Capture the cell that displays the provided text and extract its [x, y] central coordinate. 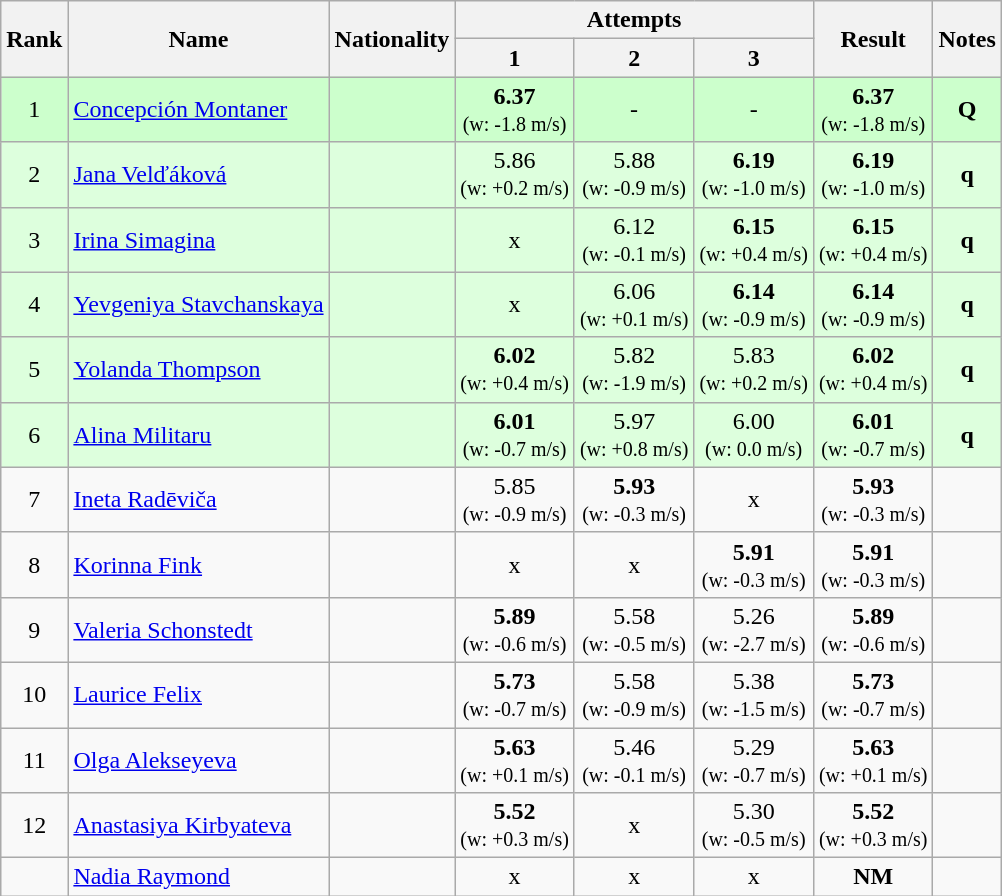
Notes [967, 39]
6.12(w: -0.1 m/s) [634, 240]
6.01 (w: -0.7 m/s) [873, 434]
5.52(w: +0.3 m/s) [515, 826]
10 [34, 694]
6.15 (w: +0.4 m/s) [873, 240]
6.02 (w: +0.4 m/s) [873, 370]
Irina Simagina [198, 240]
5.30(w: -0.5 m/s) [754, 826]
Ineta Radēviča [198, 500]
6.19(w: -1.0 m/s) [754, 174]
5.89 (w: -0.6 m/s) [873, 630]
Result [873, 39]
11 [34, 760]
5.83(w: +0.2 m/s) [754, 370]
Valeria Schonstedt [198, 630]
6.14(w: -0.9 m/s) [754, 304]
6.19 (w: -1.0 m/s) [873, 174]
5.93(w: -0.3 m/s) [634, 500]
Olga Alekseyeva [198, 760]
5.73(w: -0.7 m/s) [515, 694]
6.14 (w: -0.9 m/s) [873, 304]
Nadia Raymond [198, 877]
5.63 (w: +0.1 m/s) [873, 760]
8 [34, 564]
6.37 (w: -1.8 m/s) [873, 110]
5.93 (w: -0.3 m/s) [873, 500]
5.86(w: +0.2 m/s) [515, 174]
Name [198, 39]
6.01(w: -0.7 m/s) [515, 434]
Yevgeniya Stavchanskaya [198, 304]
4 [34, 304]
9 [34, 630]
5.52 (w: +0.3 m/s) [873, 826]
5.97(w: +0.8 m/s) [634, 434]
5 [34, 370]
5.73 (w: -0.7 m/s) [873, 694]
5.38(w: -1.5 m/s) [754, 694]
5.82(w: -1.9 m/s) [634, 370]
Nationality [392, 39]
5.63(w: +0.1 m/s) [515, 760]
Anastasiya Kirbyateva [198, 826]
Concepción Montaner [198, 110]
5.26(w: -2.7 m/s) [754, 630]
5.88(w: -0.9 m/s) [634, 174]
5.85(w: -0.9 m/s) [515, 500]
6.15(w: +0.4 m/s) [754, 240]
5.46(w: -0.1 m/s) [634, 760]
Korinna Fink [198, 564]
6.37(w: -1.8 m/s) [515, 110]
5.91 (w: -0.3 m/s) [873, 564]
6.02(w: +0.4 m/s) [515, 370]
Jana Velďáková [198, 174]
Q [967, 110]
12 [34, 826]
Yolanda Thompson [198, 370]
5.89(w: -0.6 m/s) [515, 630]
Attempts [634, 20]
Alina Militaru [198, 434]
6 [34, 434]
5.91(w: -0.3 m/s) [754, 564]
NM [873, 877]
5.58(w: -0.9 m/s) [634, 694]
5.29(w: -0.7 m/s) [754, 760]
7 [34, 500]
Laurice Felix [198, 694]
5.58(w: -0.5 m/s) [634, 630]
Rank [34, 39]
6.06(w: +0.1 m/s) [634, 304]
6.00(w: 0.0 m/s) [754, 434]
